Search for the cell housing the specified text and yield its (X, Y) center coordinate. 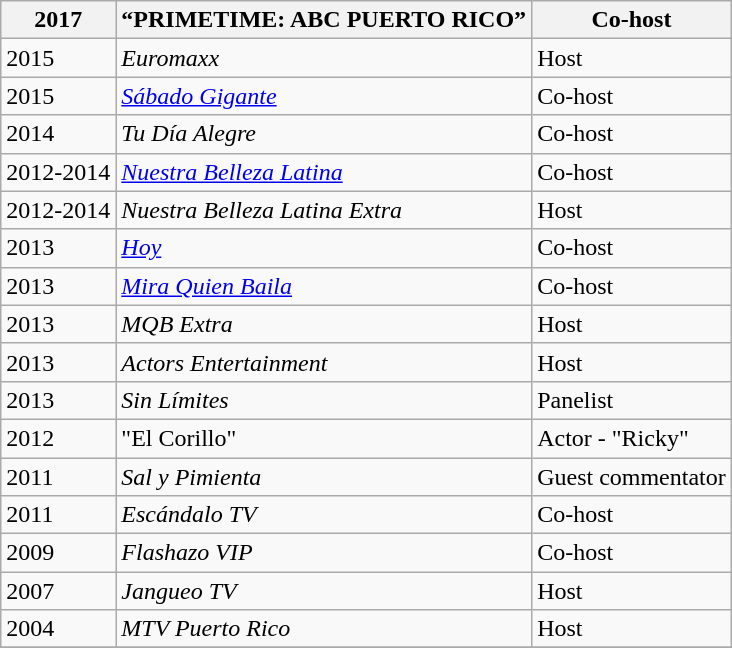
Sal y Pimienta (324, 477)
Tu Día Alegre (324, 134)
MTV Puerto Rico (324, 629)
Escándalo TV (324, 515)
Hoy (324, 248)
2009 (58, 553)
Mira Quien Baila (324, 286)
Panelist (632, 400)
Nuestra Belleza Latina Extra (324, 210)
2012 (58, 438)
MQB Extra (324, 324)
"El Corillo" (324, 438)
2007 (58, 591)
Actor - "Ricky" (632, 438)
2014 (58, 134)
Euromaxx (324, 58)
2004 (58, 629)
Actors Entertainment (324, 362)
Guest commentator (632, 477)
Sin Límites (324, 400)
“PRIMETIME: ABC PUERTO RICO” (324, 20)
Sábado Gigante (324, 96)
Jangueo TV (324, 591)
2017 (58, 20)
Nuestra Belleza Latina (324, 172)
Flashazo VIP (324, 553)
